For the text-containing cell, return its midpoint in [X, Y] coordinate format. 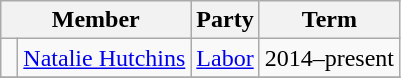
2014–present [329, 58]
Party [225, 20]
Natalie Hutchins [104, 58]
Labor [225, 58]
Member [96, 20]
Term [329, 20]
